Capture the cell that displays the provided text and extract its (x, y) central coordinate. 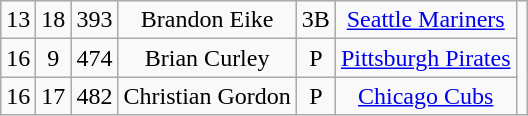
3B (316, 20)
Christian Gordon (207, 96)
393 (94, 20)
474 (94, 58)
Brandon Eike (207, 20)
18 (54, 20)
Chicago Cubs (426, 96)
Seattle Mariners (426, 20)
17 (54, 96)
482 (94, 96)
Pittsburgh Pirates (426, 58)
Brian Curley (207, 58)
9 (54, 58)
13 (18, 20)
